Identify which cell holds the provided text, then report its [X, Y] central coordinate. 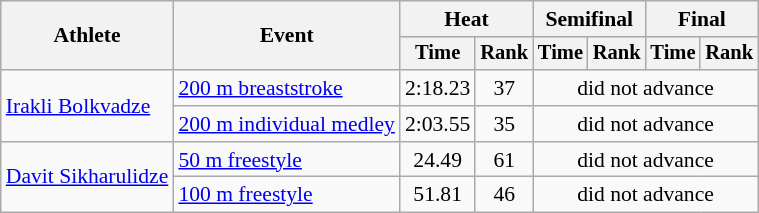
51.81 [438, 195]
24.49 [438, 160]
Athlete [88, 36]
50 m freestyle [286, 160]
Event [286, 36]
61 [504, 160]
Davit Sikharulidze [88, 178]
200 m individual medley [286, 124]
100 m freestyle [286, 195]
2:18.23 [438, 88]
200 m breaststroke [286, 88]
46 [504, 195]
Irakli Bolkvadze [88, 106]
Semifinal [589, 19]
37 [504, 88]
35 [504, 124]
Heat [466, 19]
2:03.55 [438, 124]
Final [701, 19]
